Return the (x, y) coordinate for the center point of the cell that contains the specified text.  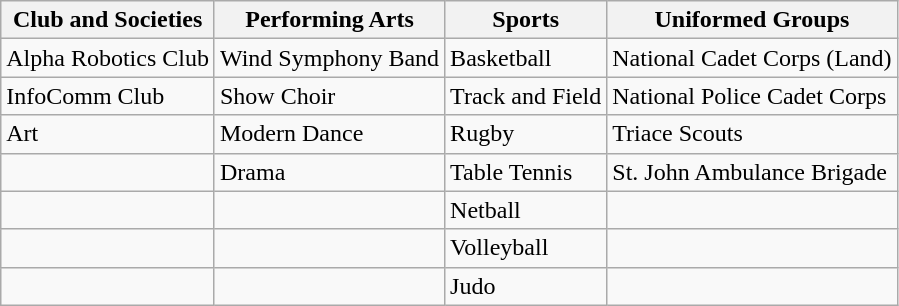
Art (108, 134)
National Police Cadet Corps (752, 96)
Sports (526, 20)
Show Choir (329, 96)
Track and Field (526, 96)
Club and Societies (108, 20)
National Cadet Corps (Land) (752, 58)
Volleyball (526, 248)
Uniformed Groups (752, 20)
Wind Symphony Band (329, 58)
Performing Arts (329, 20)
Netball (526, 210)
Triace Scouts (752, 134)
Rugby (526, 134)
Alpha Robotics Club (108, 58)
Drama (329, 172)
Table Tennis (526, 172)
Basketball (526, 58)
Modern Dance (329, 134)
St. John Ambulance Brigade (752, 172)
Judo (526, 286)
InfoComm Club (108, 96)
